Scan for the cell matching the given text and deliver its (X, Y) coordinate at center. 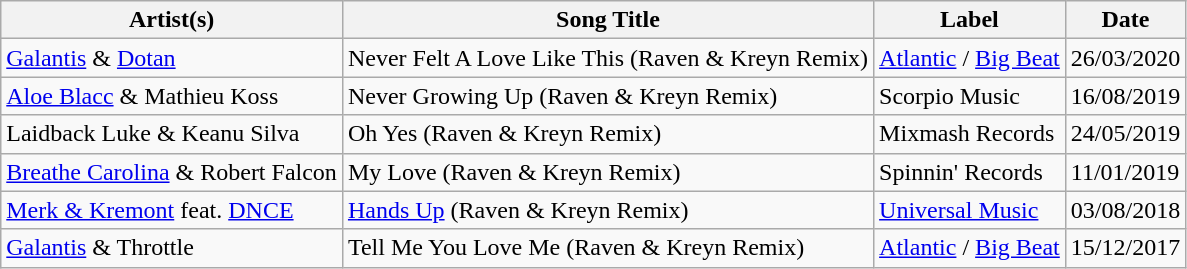
16/08/2019 (1125, 96)
Oh Yes (Raven & Kreyn Remix) (608, 134)
Galantis & Dotan (172, 58)
Never Felt A Love Like This (Raven & Kreyn Remix) (608, 58)
Laidback Luke & Keanu Silva (172, 134)
Scorpio Music (970, 96)
Hands Up (Raven & Kreyn Remix) (608, 210)
Label (970, 20)
Merk & Kremont feat. DNCE (172, 210)
15/12/2017 (1125, 248)
Universal Music (970, 210)
11/01/2019 (1125, 172)
Artist(s) (172, 20)
24/05/2019 (1125, 134)
Breathe Carolina & Robert Falcon (172, 172)
03/08/2018 (1125, 210)
My Love (Raven & Kreyn Remix) (608, 172)
Aloe Blacc & Mathieu Koss (172, 96)
Date (1125, 20)
Galantis & Throttle (172, 248)
Spinnin' Records (970, 172)
Mixmash Records (970, 134)
26/03/2020 (1125, 58)
Tell Me You Love Me (Raven & Kreyn Remix) (608, 248)
Song Title (608, 20)
Never Growing Up (Raven & Kreyn Remix) (608, 96)
